Detect which cell encompasses the target text, then output its [x, y] center coordinate. 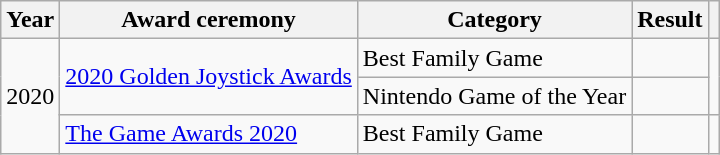
Category [494, 20]
Result [670, 20]
2020 Golden Joystick Awards [209, 77]
The Game Awards 2020 [209, 134]
Year [30, 20]
2020 [30, 96]
Nintendo Game of the Year [494, 96]
Award ceremony [209, 20]
